Find where the given text appears and provide that cell's center as [X, Y] coordinate. 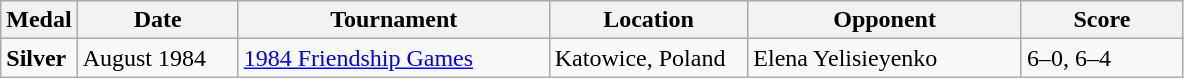
Tournament [394, 20]
6–0, 6–4 [1102, 58]
Opponent [885, 20]
August 1984 [158, 58]
Elena Yelisieyenko [885, 58]
Score [1102, 20]
1984 Friendship Games [394, 58]
Location [648, 20]
Medal [39, 20]
Katowice, Poland [648, 58]
Silver [39, 58]
Date [158, 20]
